Scan for the cell matching the given text and deliver its [X, Y] coordinate at center. 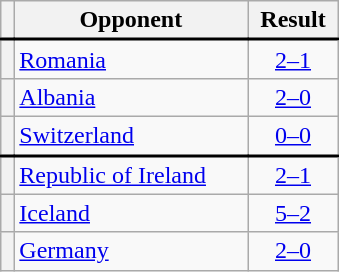
Switzerland [131, 136]
Albania [131, 97]
Result [293, 20]
Germany [131, 251]
Republic of Ireland [131, 174]
0–0 [293, 136]
Opponent [131, 20]
Romania [131, 60]
Iceland [131, 213]
5–2 [293, 213]
